Return (X, Y) of the center of cell containing provided text 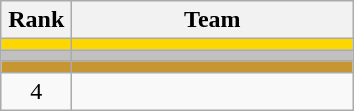
Rank (36, 20)
4 (36, 91)
Team (212, 20)
